Pinpoint the cell where the given text exists, returning its (X, Y) midpoint coordinate. 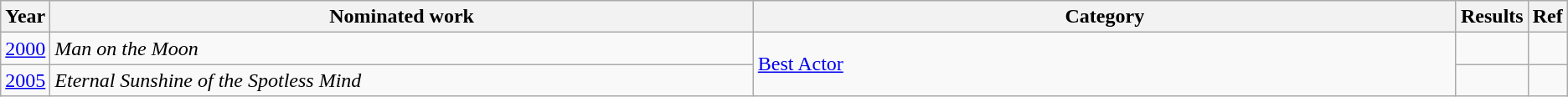
Nominated work (402, 17)
Year (25, 17)
Ref (1548, 17)
Category (1104, 17)
2000 (25, 48)
Eternal Sunshine of the Spotless Mind (402, 80)
Man on the Moon (402, 48)
2005 (25, 80)
Best Actor (1104, 64)
Results (1492, 17)
